Capture the cell that displays the provided text and extract its [x, y] central coordinate. 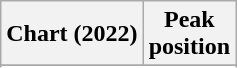
Chart (2022) [72, 34]
Peakposition [189, 34]
